Pinpoint the cell where the given text exists, returning its [X, Y] midpoint coordinate. 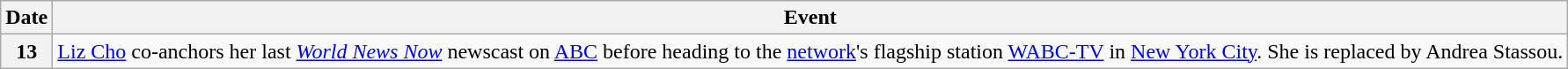
13 [26, 51]
Date [26, 18]
Event [810, 18]
